From the cell containing the given text, extract its center point as [X, Y] coordinate. 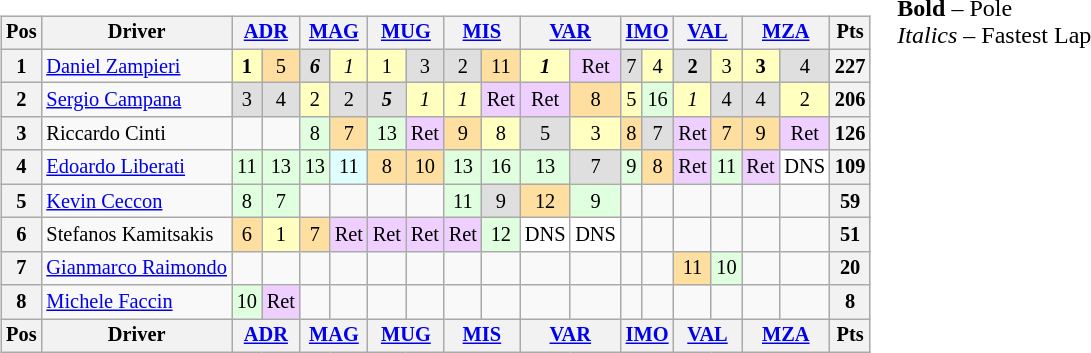
59 [850, 201]
Riccardo Cinti [136, 134]
Michele Faccin [136, 302]
Gianmarco Raimondo [136, 268]
20 [850, 268]
Edoardo Liberati [136, 167]
206 [850, 100]
Stefanos Kamitsakis [136, 235]
109 [850, 167]
Kevin Ceccon [136, 201]
Daniel Zampieri [136, 66]
227 [850, 66]
Sergio Campana [136, 100]
51 [850, 235]
126 [850, 134]
